Return the (X, Y) coordinate for the center point of the cell that contains the specified text.  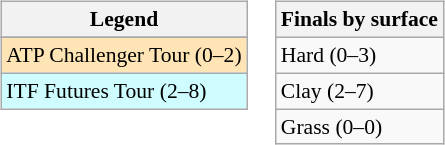
ITF Futures Tour (2–8) (124, 91)
Hard (0–3) (360, 55)
Clay (2–7) (360, 91)
ATP Challenger Tour (0–2) (124, 55)
Finals by surface (360, 20)
Grass (0–0) (360, 127)
Legend (124, 20)
